Return the (X, Y) coordinate for the center point of the cell that contains the specified text.  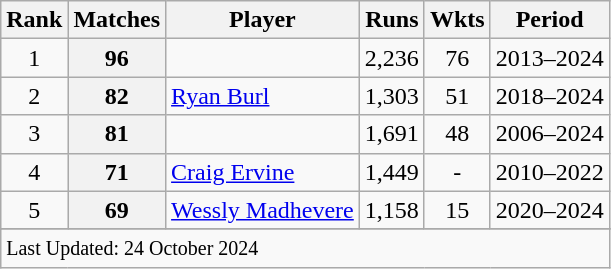
82 (117, 96)
Ryan Burl (263, 96)
1,158 (392, 210)
71 (117, 172)
Runs (392, 20)
Wkts (457, 20)
81 (117, 134)
69 (117, 210)
1,303 (392, 96)
2006–2024 (550, 134)
5 (34, 210)
2018–2024 (550, 96)
2010–2022 (550, 172)
2,236 (392, 58)
Period (550, 20)
2020–2024 (550, 210)
Wessly Madhevere (263, 210)
Last Updated: 24 October 2024 (305, 248)
3 (34, 134)
1,449 (392, 172)
96 (117, 58)
Player (263, 20)
1,691 (392, 134)
2013–2024 (550, 58)
48 (457, 134)
Rank (34, 20)
4 (34, 172)
76 (457, 58)
1 (34, 58)
15 (457, 210)
51 (457, 96)
Matches (117, 20)
Craig Ervine (263, 172)
- (457, 172)
2 (34, 96)
